Pinpoint the cell where the given text exists, returning its (x, y) midpoint coordinate. 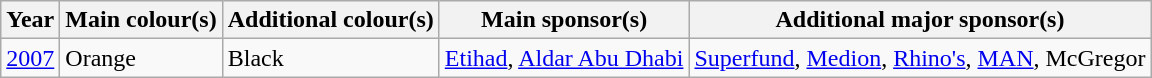
Main colour(s) (141, 20)
Black (330, 58)
Etihad, Aldar Abu Dhabi (564, 58)
Orange (141, 58)
Additional colour(s) (330, 20)
2007 (30, 58)
Main sponsor(s) (564, 20)
Additional major sponsor(s) (920, 20)
Superfund, Medion, Rhino's, MAN, McGregor (920, 58)
Year (30, 20)
